Find where the given text appears and provide that cell's center as [X, Y] coordinate. 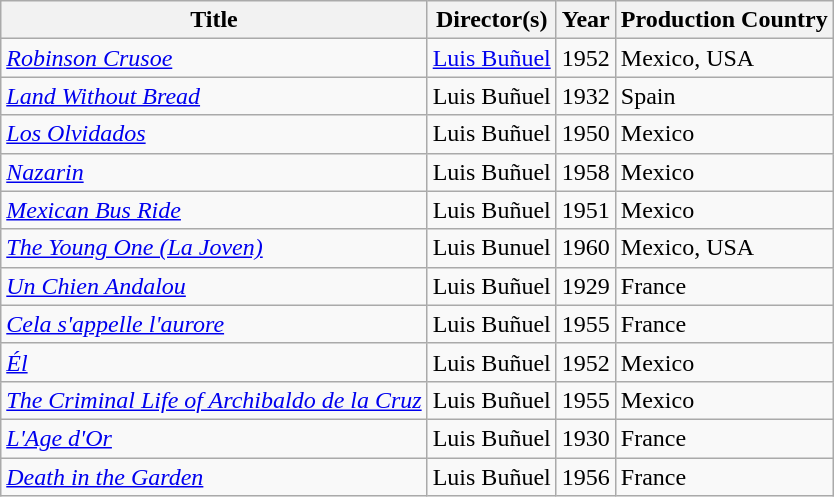
1958 [586, 172]
Production Country [724, 20]
L'Age d'Or [214, 438]
Robinson Crusoe [214, 58]
Cela s'appelle l'aurore [214, 324]
Los Olvidados [214, 134]
The Young One (La Joven) [214, 248]
1950 [586, 134]
Luis Bunuel [492, 248]
Un Chien Andalou [214, 286]
The Criminal Life of Archibaldo de la Cruz [214, 400]
1956 [586, 477]
Mexican Bus Ride [214, 210]
1951 [586, 210]
Death in the Garden [214, 477]
Director(s) [492, 20]
Land Without Bread [214, 96]
1930 [586, 438]
1929 [586, 286]
Él [214, 362]
Year [586, 20]
1960 [586, 248]
Title [214, 20]
Nazarin [214, 172]
Spain [724, 96]
1932 [586, 96]
